Detect which cell encompasses the target text, then output its [x, y] center coordinate. 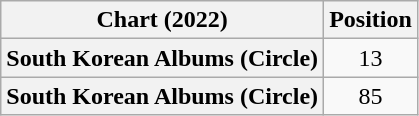
13 [371, 58]
85 [371, 96]
Position [371, 20]
Chart (2022) [162, 20]
